Return [X, Y] of the center of cell containing provided text 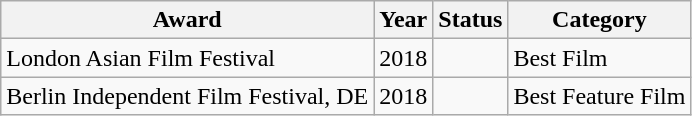
Berlin Independent Film Festival, DE [188, 96]
Best Film [600, 58]
Best Feature Film [600, 96]
London Asian Film Festival [188, 58]
Category [600, 20]
Status [470, 20]
Year [404, 20]
Award [188, 20]
